Provide the (X, Y) coordinate of the cell's center where the given text is located.  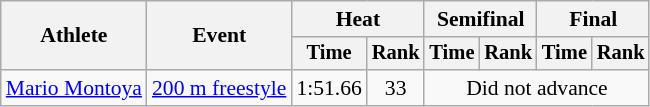
33 (396, 88)
200 m freestyle (219, 88)
Final (593, 19)
1:51.66 (328, 88)
Athlete (74, 36)
Heat (358, 19)
Event (219, 36)
Semifinal (480, 19)
Mario Montoya (74, 88)
Did not advance (536, 88)
